Search for the cell housing the specified text and yield its [x, y] center coordinate. 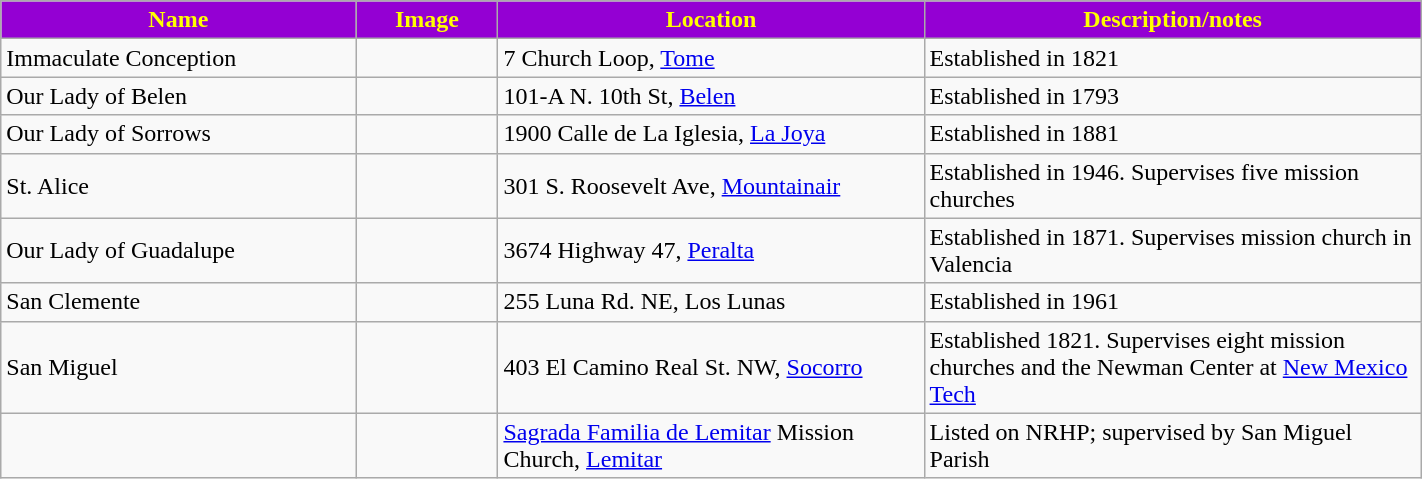
Our Lady of Sorrows [178, 134]
Established 1821. Supervises eight mission churches and the Newman Center at New Mexico Tech [1172, 367]
Established in 1961 [1172, 302]
Established in 1881 [1172, 134]
Location [711, 20]
Established in 1793 [1172, 96]
Image [427, 20]
301 S. Roosevelt Ave, Mountainair [711, 186]
7 Church Loop, Tome [711, 58]
Sagrada Familia de Lemitar Mission Church, Lemitar [711, 446]
Listed on NRHP; supervised by San Miguel Parish [1172, 446]
255 Luna Rd. NE, Los Lunas [711, 302]
Name [178, 20]
1900 Calle de La Iglesia, La Joya [711, 134]
Immaculate Conception [178, 58]
Our Lady of Guadalupe [178, 250]
Established in 1871. Supervises mission church in Valencia [1172, 250]
San Clemente [178, 302]
403 El Camino Real St. NW, Socorro [711, 367]
St. Alice [178, 186]
Our Lady of Belen [178, 96]
Established in 1821 [1172, 58]
3674 Highway 47, Peralta [711, 250]
Established in 1946. Supervises five mission churches [1172, 186]
101-A N. 10th St, Belen [711, 96]
Description/notes [1172, 20]
San Miguel [178, 367]
